Return the (X, Y) coordinate for the center point of the cell that contains the specified text.  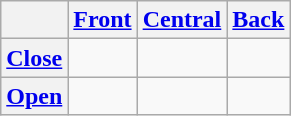
Open (34, 96)
Back (258, 20)
Close (34, 58)
Front (102, 20)
Central (182, 20)
